Pinpoint the cell where the given text exists, returning its [x, y] midpoint coordinate. 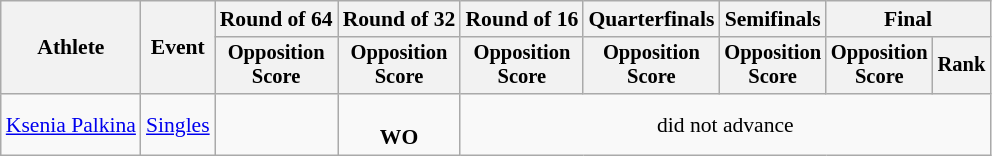
Round of 64 [276, 19]
Round of 16 [522, 19]
did not advance [725, 124]
Quarterfinals [651, 19]
Rank [962, 66]
Round of 32 [400, 19]
Ksenia Palkina [71, 124]
Singles [178, 124]
Final [908, 19]
Semifinals [772, 19]
Athlete [71, 48]
Event [178, 48]
WO [400, 124]
